Find where the given text appears and provide that cell's center as (X, Y) coordinate. 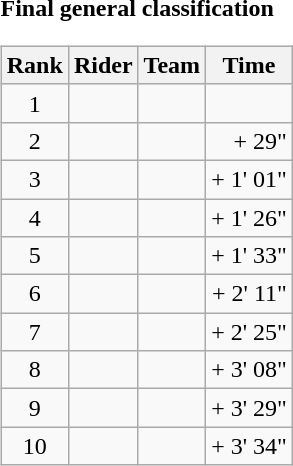
7 (34, 332)
Rider (103, 65)
2 (34, 141)
+ 2' 25" (250, 332)
+ 1' 26" (250, 217)
1 (34, 103)
+ 3' 08" (250, 370)
3 (34, 179)
Rank (34, 65)
Team (172, 65)
Time (250, 65)
8 (34, 370)
+ 1' 33" (250, 256)
+ 3' 34" (250, 446)
6 (34, 294)
10 (34, 446)
4 (34, 217)
+ 29" (250, 141)
+ 2' 11" (250, 294)
5 (34, 256)
9 (34, 408)
+ 3' 29" (250, 408)
+ 1' 01" (250, 179)
